Output the [x, y] coordinate of the center of the cell containing the given text.  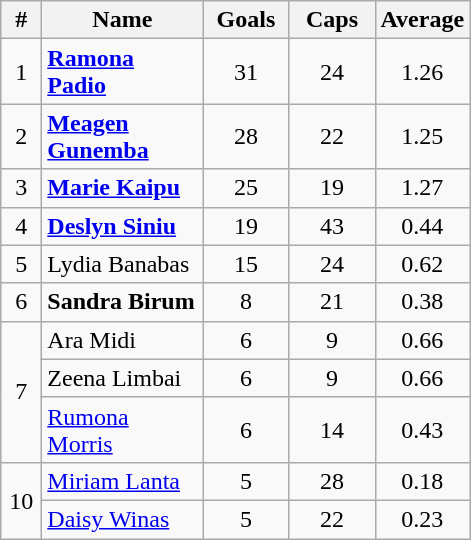
Miriam Lanta [122, 481]
4 [22, 226]
2 [22, 136]
0.44 [422, 226]
0.62 [422, 264]
Ramona Padio [122, 72]
1.25 [422, 136]
Goals [246, 20]
0.38 [422, 302]
1.27 [422, 188]
0.23 [422, 519]
1.26 [422, 72]
0.43 [422, 430]
1 [22, 72]
Name [122, 20]
15 [246, 264]
31 [246, 72]
Ara Midi [122, 340]
Sandra Birum [122, 302]
Average [422, 20]
43 [332, 226]
8 [246, 302]
25 [246, 188]
Rumona Morris [122, 430]
Caps [332, 20]
Marie Kaipu [122, 188]
Daisy Winas [122, 519]
# [22, 20]
21 [332, 302]
10 [22, 500]
14 [332, 430]
0.18 [422, 481]
3 [22, 188]
Lydia Banabas [122, 264]
Deslyn Siniu [122, 226]
Meagen Gunemba [122, 136]
Zeena Limbai [122, 378]
7 [22, 392]
